Find where the given text appears and provide that cell's center as [x, y] coordinate. 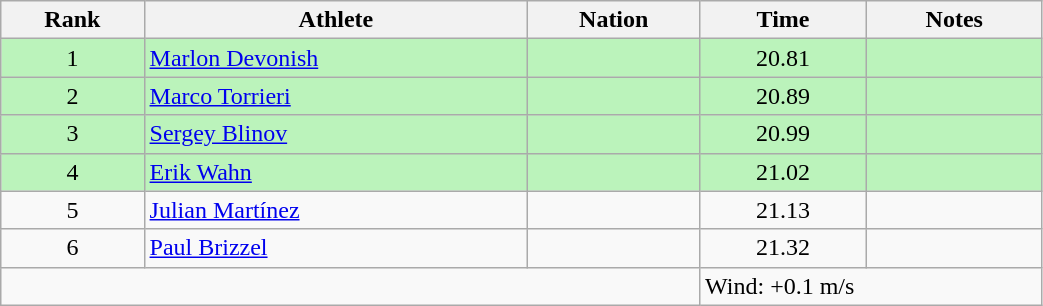
Athlete [336, 20]
Marlon Devonish [336, 58]
2 [72, 96]
3 [72, 134]
Notes [954, 20]
20.89 [784, 96]
21.13 [784, 210]
Sergey Blinov [336, 134]
21.32 [784, 248]
21.02 [784, 172]
1 [72, 58]
Julian Martínez [336, 210]
6 [72, 248]
Rank [72, 20]
Marco Torrieri [336, 96]
4 [72, 172]
20.99 [784, 134]
20.81 [784, 58]
Erik Wahn [336, 172]
Time [784, 20]
5 [72, 210]
Nation [614, 20]
Paul Brizzel [336, 248]
Wind: +0.1 m/s [871, 286]
